Provide the (x, y) coordinate of the cell's center where the given text is located.  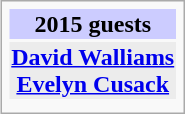
2015 guests (93, 24)
David WalliamsEvelyn Cusack (93, 70)
